Find where the given text appears and provide that cell's center as [X, Y] coordinate. 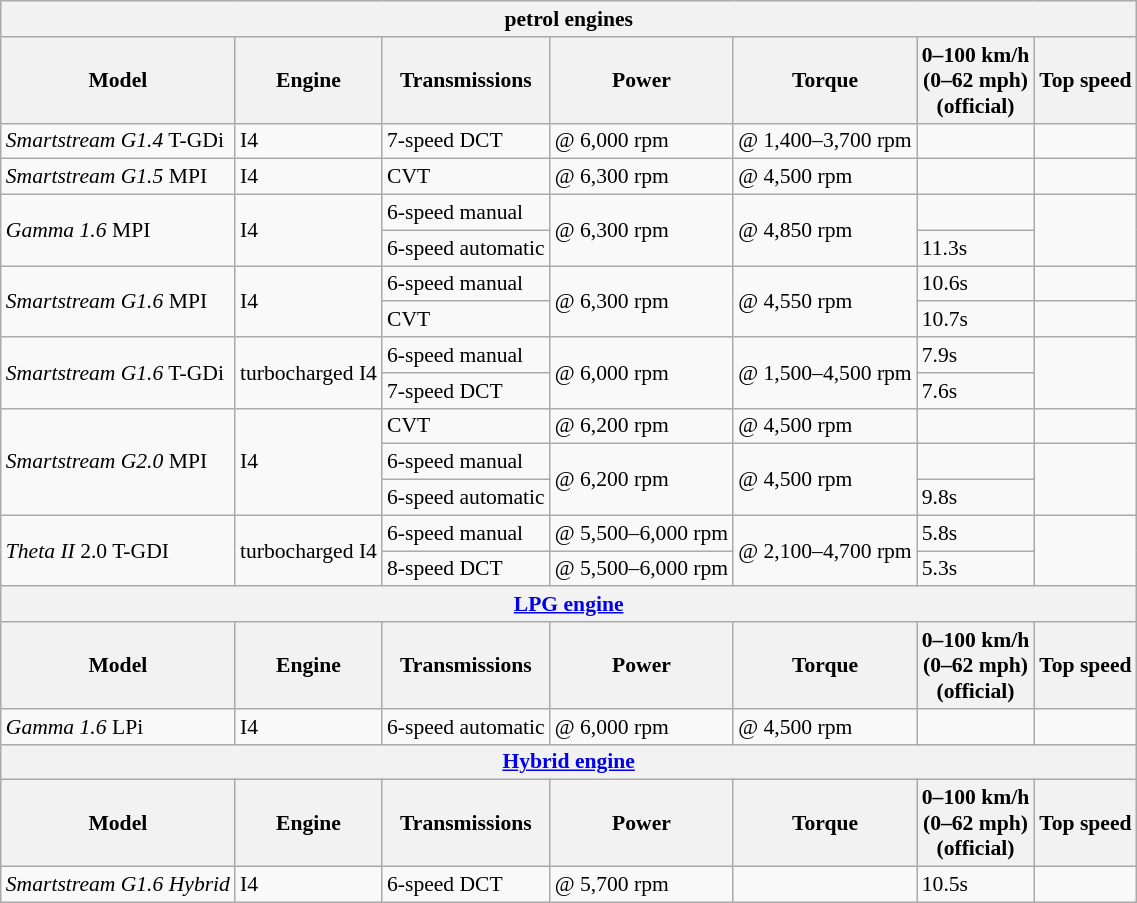
@ 4,550 rpm [825, 302]
5.8s [976, 533]
Smartstream G2.0 MPI [118, 462]
@ 1,400–3,700 rpm [825, 141]
@ 1,500–4,500 rpm [825, 372]
6-speed DCT [466, 885]
petrol engines [569, 19]
Smartstream G1.6 Hybrid [118, 885]
8-speed DCT [466, 569]
LPG engine [569, 605]
9.8s [976, 498]
Gamma 1.6 LPi [118, 727]
@ 2,100–4,700 rpm [825, 550]
Smartstream G1.6 MPI [118, 302]
Gamma 1.6 MPI [118, 230]
Smartstream G1.4 T-GDi [118, 141]
7.6s [976, 391]
11.3s [976, 248]
5.3s [976, 569]
Smartstream G1.5 MPI [118, 177]
10.7s [976, 320]
@ 4,850 rpm [825, 230]
Theta II 2.0 T-GDI [118, 550]
@ 5,700 rpm [642, 885]
10.5s [976, 885]
Hybrid engine [569, 762]
Smartstream G1.6 T-GDi [118, 372]
7.9s [976, 355]
10.6s [976, 284]
